Extract the [X, Y] coordinate from the center of the cell holding the provided text.  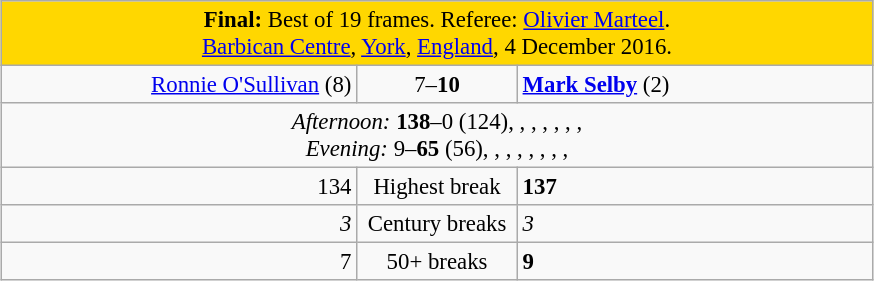
134 [179, 187]
Century breaks [438, 224]
137 [695, 187]
Highest break [438, 187]
7 [179, 262]
Mark Selby (2) [695, 85]
Ronnie O'Sullivan (8) [179, 85]
Afternoon: 138–0 (124), , , , , , , Evening: 9–65 (56), , , , , , , , [437, 136]
7–10 [438, 85]
50+ breaks [438, 262]
Final: Best of 19 frames. Referee: Olivier Marteel.Barbican Centre, York, England, 4 December 2016. [437, 34]
9 [695, 262]
